Pinpoint the cell where the given text exists, returning its (x, y) midpoint coordinate. 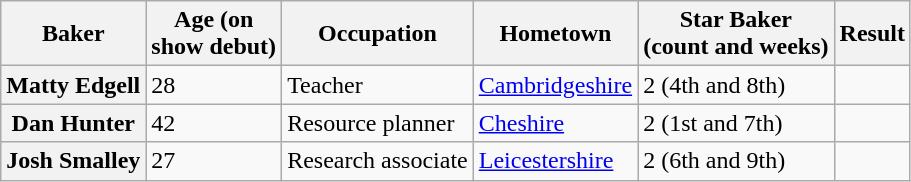
Hometown (555, 34)
Teacher (378, 85)
28 (214, 85)
Dan Hunter (74, 123)
2 (6th and 9th) (736, 161)
42 (214, 123)
Cambridgeshire (555, 85)
2 (4th and 8th) (736, 85)
Research associate (378, 161)
Matty Edgell (74, 85)
27 (214, 161)
Occupation (378, 34)
Age (onshow debut) (214, 34)
Resource planner (378, 123)
Baker (74, 34)
Star Baker(count and weeks) (736, 34)
Result (872, 34)
Leicestershire (555, 161)
Josh Smalley (74, 161)
Cheshire (555, 123)
2 (1st and 7th) (736, 123)
